Scan for the cell matching the given text and deliver its (X, Y) coordinate at center. 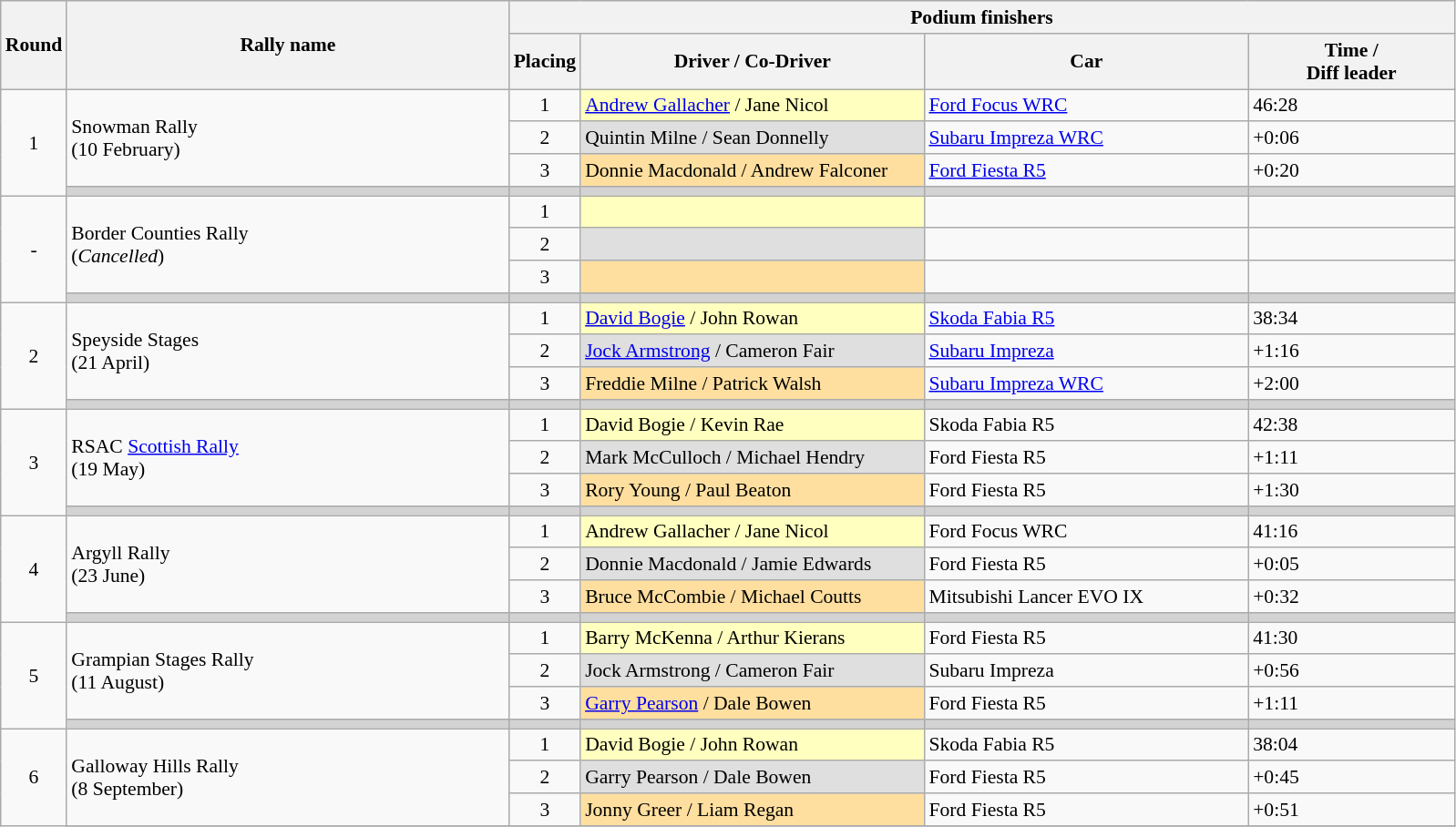
Border Counties Rally (Cancelled) (288, 244)
41:16 (1351, 532)
+0:45 (1351, 778)
Bruce McCombie / Michael Coutts (753, 597)
+0:20 (1351, 170)
David Bogie / Kevin Rae (753, 425)
+0:51 (1351, 810)
Time /Diff leader (1351, 62)
38:34 (1351, 319)
Donnie Macdonald / Andrew Falconer (753, 170)
46:28 (1351, 106)
38:04 (1351, 745)
- (35, 250)
Round (35, 46)
Speyside Stages (21 April) (288, 352)
+0:06 (1351, 138)
Jonny Greer / Liam Regan (753, 810)
42:38 (1351, 425)
+0:32 (1351, 597)
+1:16 (1351, 352)
+2:00 (1351, 383)
Mark McCulloch / Michael Hendry (753, 458)
6 (35, 778)
Snowman Rally(10 February) (288, 138)
Mitsubishi Lancer EVO IX (1086, 597)
Freddie Milne / Patrick Walsh (753, 383)
5 (35, 676)
4 (35, 568)
RSAC Scottish Rally(19 May) (288, 457)
+1:30 (1351, 490)
Barry McKenna / Arthur Kierans (753, 638)
Rory Young / Paul Beaton (753, 490)
41:30 (1351, 638)
Rally name (288, 46)
Car (1086, 62)
Quintin Milne / Sean Donnelly (753, 138)
+0:05 (1351, 565)
Grampian Stages Rally (11 August) (288, 670)
+0:56 (1351, 671)
Placing (545, 62)
Donnie Macdonald / Jamie Edwards (753, 565)
Podium finishers (982, 17)
Driver / Co-Driver (753, 62)
Argyll Rally (23 June) (288, 565)
Galloway Hills Rally(8 September) (288, 778)
